Pinpoint the cell where the given text exists, returning its [x, y] midpoint coordinate. 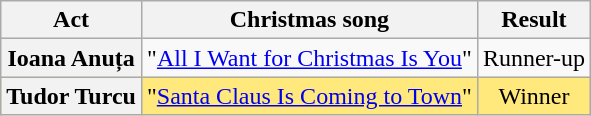
Christmas song [309, 20]
Ioana Anuța [72, 58]
"All I Want for Christmas Is You" [309, 58]
Result [534, 20]
Tudor Turcu [72, 96]
Winner [534, 96]
"Santa Claus Is Coming to Town" [309, 96]
Runner-up [534, 58]
Act [72, 20]
